Provide the [X, Y] coordinate of the cell's center where the given text is located.  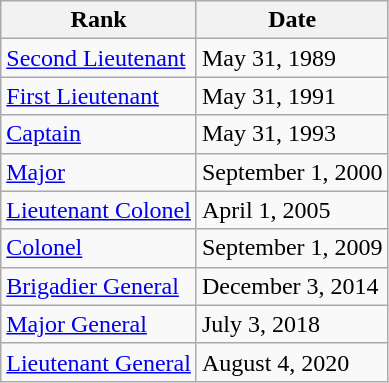
Lieutenant General [99, 362]
December 3, 2014 [292, 286]
Lieutenant Colonel [99, 210]
May 31, 1989 [292, 58]
Captain [99, 134]
First Lieutenant [99, 96]
Colonel [99, 248]
Major [99, 172]
Rank [99, 20]
Major General [99, 324]
May 31, 1991 [292, 96]
Second Lieutenant [99, 58]
September 1, 2000 [292, 172]
Date [292, 20]
Brigadier General [99, 286]
April 1, 2005 [292, 210]
May 31, 1993 [292, 134]
July 3, 2018 [292, 324]
August 4, 2020 [292, 362]
September 1, 2009 [292, 248]
